Scan for the cell matching the given text and deliver its (X, Y) coordinate at center. 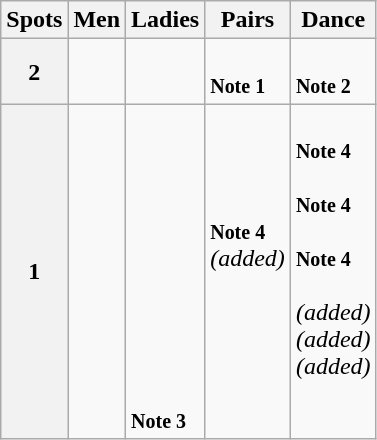
Men (97, 20)
Note 4 Note 4 Note 4 (added) (added) (added) (333, 272)
2 (34, 72)
1 (34, 272)
Note 3 (166, 272)
Note 4 (added) (248, 272)
Dance (333, 20)
Note 2 (333, 72)
Note 1 (248, 72)
Spots (34, 20)
Ladies (166, 20)
Pairs (248, 20)
